Determine the (X, Y) coordinate at the center of the cell enclosing the given text.  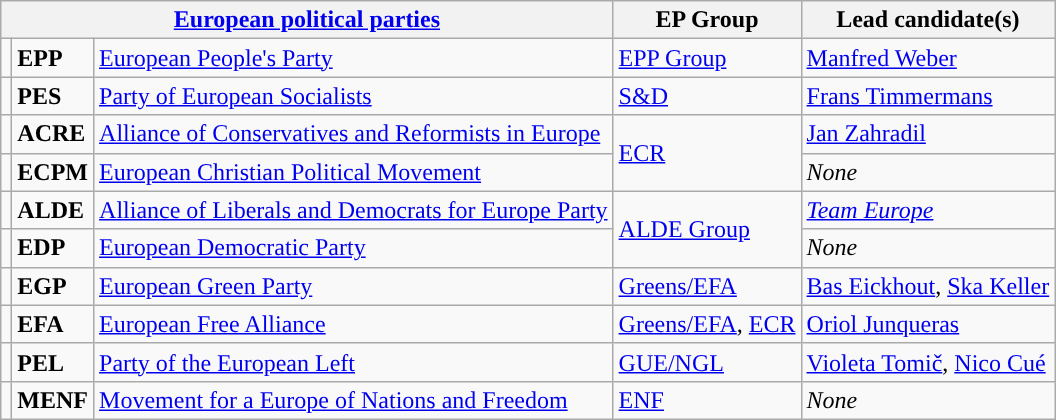
Party of European Socialists (354, 96)
European political parties (307, 20)
S&D (707, 96)
European Green Party (354, 286)
Alliance of Conservatives and Reformists in Europe (354, 134)
Alliance of Liberals and Democrats for Europe Party (354, 210)
European Free Alliance (354, 324)
PEL (53, 362)
EFA (53, 324)
Oriol Junqueras (928, 324)
MENF (53, 400)
Party of the European Left (354, 362)
Movement for a Europe of Nations and Freedom (354, 400)
Jan Zahradil (928, 134)
European People's Party (354, 58)
European Christian Political Movement (354, 172)
EDP (53, 248)
Bas Eickhout, Ska Keller (928, 286)
ALDE Group (707, 229)
ECPM (53, 172)
Lead candidate(s) (928, 20)
Manfred Weber (928, 58)
GUE/NGL (707, 362)
Team Europe (928, 210)
Greens/EFA (707, 286)
Frans Timmermans (928, 96)
ACRE (53, 134)
European Democratic Party (354, 248)
EP Group (707, 20)
ENF (707, 400)
ALDE (53, 210)
ECR (707, 153)
EPP Group (707, 58)
EGP (53, 286)
PES (53, 96)
Violeta Tomič, Nico Cué (928, 362)
EPP (53, 58)
Greens/EFA, ECR (707, 324)
